Provide the [x, y] coordinate of the cell's center where the given text is located.  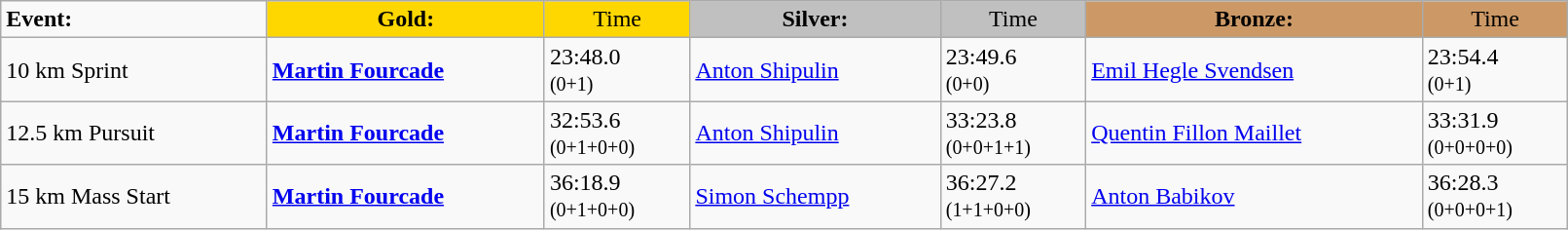
Silver: [816, 19]
36:27.2(1+1+0+0) [1012, 197]
Quentin Fillon Maillet [1255, 133]
Gold: [405, 19]
Simon Schempp [816, 197]
Bronze: [1255, 19]
36:28.3(0+0+0+1) [1495, 197]
36:18.9(0+1+0+0) [617, 197]
23:54.4(0+1) [1495, 70]
Emil Hegle Svendsen [1255, 70]
32:53.6(0+1+0+0) [617, 133]
Anton Babikov [1255, 197]
10 km Sprint [134, 70]
33:31.9(0+0+0+0) [1495, 133]
15 km Mass Start [134, 197]
23:49.6(0+0) [1012, 70]
33:23.8(0+0+1+1) [1012, 133]
Event: [134, 19]
12.5 km Pursuit [134, 133]
23:48.0(0+1) [617, 70]
